Identify which cell holds the provided text, then report its [X, Y] central coordinate. 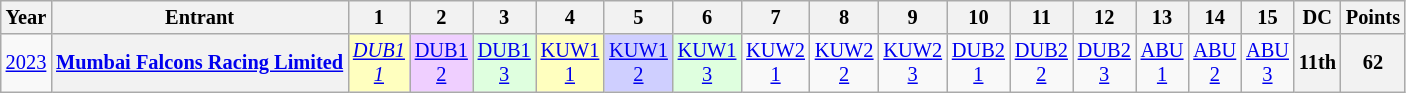
KUW22 [844, 63]
8 [844, 17]
7 [776, 17]
Entrant [200, 17]
KUW12 [638, 63]
9 [912, 17]
5 [638, 17]
DUB22 [1042, 63]
DUB11 [379, 63]
KUW11 [570, 63]
KUW23 [912, 63]
1 [379, 17]
11 [1042, 17]
DUB23 [1104, 63]
KUW21 [776, 63]
DUB13 [504, 63]
11th [1318, 63]
Year [26, 17]
6 [708, 17]
15 [1268, 17]
4 [570, 17]
ABU2 [1214, 63]
ABU3 [1268, 63]
Points [1373, 17]
KUW13 [708, 63]
62 [1373, 63]
DC [1318, 17]
DUB21 [978, 63]
2 [442, 17]
2023 [26, 63]
12 [1104, 17]
3 [504, 17]
10 [978, 17]
DUB12 [442, 63]
Mumbai Falcons Racing Limited [200, 63]
ABU1 [1162, 63]
14 [1214, 17]
13 [1162, 17]
